From the cell containing the given text, extract its center point as [X, Y] coordinate. 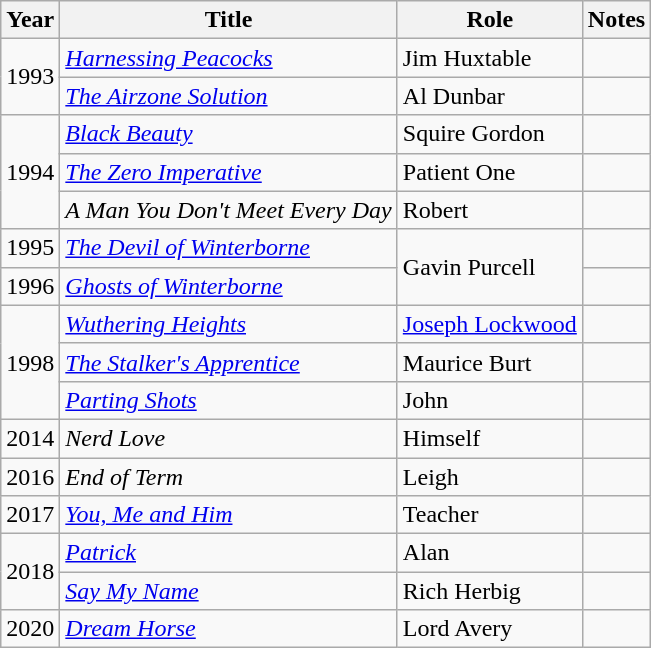
Notes [616, 20]
Alan [490, 553]
2017 [30, 515]
2018 [30, 572]
Lord Avery [490, 629]
1995 [30, 248]
Wuthering Heights [228, 324]
Dream Horse [228, 629]
Ghosts of Winterborne [228, 286]
Year [30, 20]
Parting Shots [228, 400]
Patient One [490, 172]
You, Me and Him [228, 515]
Title [228, 20]
2014 [30, 438]
Teacher [490, 515]
Maurice Burt [490, 362]
Al Dunbar [490, 96]
Rich Herbig [490, 591]
1996 [30, 286]
Leigh [490, 477]
A Man You Don't Meet Every Day [228, 210]
1998 [30, 362]
Say My Name [228, 591]
Joseph Lockwood [490, 324]
End of Term [228, 477]
Patrick [228, 553]
Harnessing Peacocks [228, 58]
Robert [490, 210]
The Stalker's Apprentice [228, 362]
Jim Huxtable [490, 58]
2016 [30, 477]
Black Beauty [228, 134]
Nerd Love [228, 438]
Himself [490, 438]
1993 [30, 77]
The Airzone Solution [228, 96]
2020 [30, 629]
Squire Gordon [490, 134]
Gavin Purcell [490, 267]
Role [490, 20]
The Zero Imperative [228, 172]
John [490, 400]
The Devil of Winterborne [228, 248]
1994 [30, 172]
